Detect which cell encompasses the target text, then output its (X, Y) center coordinate. 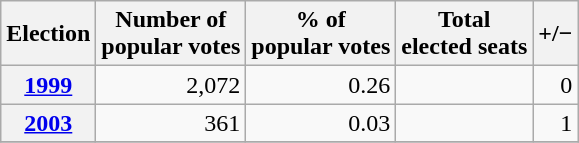
Totalelected seats (464, 34)
0 (556, 85)
+/− (556, 34)
0.26 (321, 85)
2,072 (171, 85)
% ofpopular votes (321, 34)
1 (556, 123)
1999 (48, 85)
Election (48, 34)
2003 (48, 123)
361 (171, 123)
0.03 (321, 123)
Number ofpopular votes (171, 34)
